For the text-containing cell, return its midpoint in (X, Y) coordinate format. 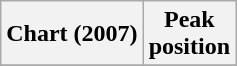
Peakposition (189, 34)
Chart (2007) (72, 34)
